Locate the cell with the specified text and output its [x, y] center coordinate. 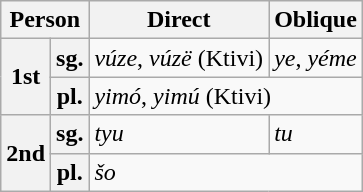
tu [316, 134]
ye, yéme [316, 58]
Oblique [316, 20]
vúze, vúzë (Ktivi) [179, 58]
1st [26, 77]
Direct [179, 20]
yimó, yimú (Ktivi) [226, 96]
tyu [179, 134]
Person [45, 20]
2nd [26, 153]
šo [226, 172]
